Pinpoint the cell where the given text exists, returning its [X, Y] midpoint coordinate. 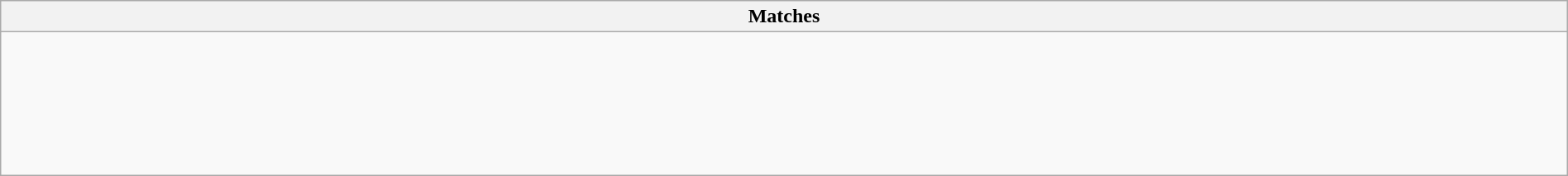
Matches [784, 17]
